Determine the (X, Y) coordinate at the center of the cell enclosing the given text.  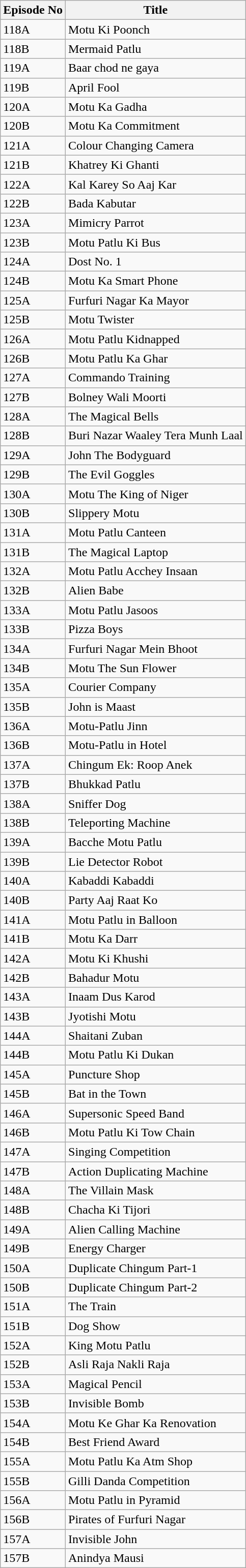
129B (33, 474)
132A (33, 571)
Motu The Sun Flower (156, 668)
Furfuri Nagar Ka Mayor (156, 300)
Motu Patlu Ki Dukan (156, 1055)
Kal Karey So Aaj Kar (156, 184)
149B (33, 1249)
John The Bodyguard (156, 455)
127B (33, 397)
149A (33, 1229)
122A (33, 184)
121B (33, 165)
Mimicry Parrot (156, 223)
Slippery Motu (156, 513)
Buri Nazar Waaley Tera Munh Laal (156, 436)
Motu Patlu Canteen (156, 532)
Motu Patlu Acchey Insaan (156, 571)
139B (33, 862)
148A (33, 1191)
137A (33, 765)
Anindya Mausi (156, 1558)
131B (33, 552)
122B (33, 203)
Duplicate Chingum Part-2 (156, 1287)
132B (33, 591)
Lie Detector Robot (156, 862)
141B (33, 939)
Motu Twister (156, 320)
141A (33, 920)
Motu Ka Gadha (156, 107)
147B (33, 1171)
Dost No. 1 (156, 262)
130B (33, 513)
128B (33, 436)
133A (33, 610)
Kabaddi Kabaddi (156, 881)
Bat in the Town (156, 1094)
145B (33, 1094)
Motu Ki Khushi (156, 958)
Motu Patlu Ka Atm Shop (156, 1461)
Sniffer Dog (156, 803)
127A (33, 378)
Bhukkad Patlu (156, 784)
The Magical Laptop (156, 552)
Motu The King of Niger (156, 494)
Motu Ka Darr (156, 939)
126B (33, 358)
Bacche Motu Patlu (156, 842)
157A (33, 1539)
151B (33, 1326)
The Evil Goggles (156, 474)
146B (33, 1132)
131A (33, 532)
Motu Patlu Ki Tow Chain (156, 1132)
134A (33, 649)
152B (33, 1365)
140B (33, 900)
125A (33, 300)
Motu-Patlu in Hotel (156, 745)
Bada Kabutar (156, 203)
120A (33, 107)
144A (33, 1036)
156B (33, 1520)
153B (33, 1403)
Puncture Shop (156, 1074)
Motu Patlu Kidnapped (156, 339)
Motu Ka Commitment (156, 126)
Motu Ke Ghar Ka Renovation (156, 1423)
Furfuri Nagar Mein Bhoot (156, 649)
129A (33, 455)
Duplicate Chingum Part-1 (156, 1268)
133B (33, 629)
Asli Raja Nakli Raja (156, 1365)
Title (156, 10)
Action Duplicating Machine (156, 1171)
Singing Competition (156, 1152)
Chacha Ki Tijori (156, 1210)
147A (33, 1152)
155B (33, 1481)
152A (33, 1345)
Pizza Boys (156, 629)
126A (33, 339)
Jyotishi Motu (156, 1016)
155A (33, 1461)
124B (33, 281)
151A (33, 1307)
150B (33, 1287)
Motu Patlu Ka Ghar (156, 358)
Khatrey Ki Ghanti (156, 165)
Mermaid Patlu (156, 49)
144B (33, 1055)
150A (33, 1268)
Supersonic Speed Band (156, 1113)
157B (33, 1558)
123A (33, 223)
148B (33, 1210)
Motu Ki Poonch (156, 29)
The Train (156, 1307)
Motu Patlu Ki Bus (156, 243)
140A (33, 881)
119B (33, 87)
Party Aaj Raat Ko (156, 900)
154B (33, 1442)
Chingum Ek: Roop Anek (156, 765)
128A (33, 416)
Shaitani Zuban (156, 1036)
Motu Patlu in Pyramid (156, 1500)
130A (33, 494)
146A (33, 1113)
Motu Ka Smart Phone (156, 281)
April Fool (156, 87)
135B (33, 707)
136B (33, 745)
134B (33, 668)
143B (33, 1016)
138A (33, 803)
142A (33, 958)
119A (33, 68)
Motu Patlu Jasoos (156, 610)
137B (33, 784)
Invisible Bomb (156, 1403)
Colour Changing Camera (156, 145)
Pirates of Furfuri Nagar (156, 1520)
Courier Company (156, 687)
125B (33, 320)
121A (33, 145)
Teleporting Machine (156, 823)
The Magical Bells (156, 416)
Invisible John (156, 1539)
The Villain Mask (156, 1191)
John is Maast (156, 707)
145A (33, 1074)
Motu Patlu in Balloon (156, 920)
Best Friend Award (156, 1442)
139A (33, 842)
124A (33, 262)
Alien Calling Machine (156, 1229)
King Motu Patlu (156, 1345)
Magical Pencil (156, 1384)
143A (33, 997)
Baar chod ne gaya (156, 68)
Alien Babe (156, 591)
120B (33, 126)
118B (33, 49)
Inaam Dus Karod (156, 997)
Gilli Danda Competition (156, 1481)
123B (33, 243)
Commando Training (156, 378)
Episode No (33, 10)
138B (33, 823)
Dog Show (156, 1326)
156A (33, 1500)
Bahadur Motu (156, 978)
153A (33, 1384)
Bolney Wali Moorti (156, 397)
154A (33, 1423)
Energy Charger (156, 1249)
Motu-Patlu Jinn (156, 726)
142B (33, 978)
118A (33, 29)
136A (33, 726)
135A (33, 687)
